Search for the cell housing the specified text and yield its [x, y] center coordinate. 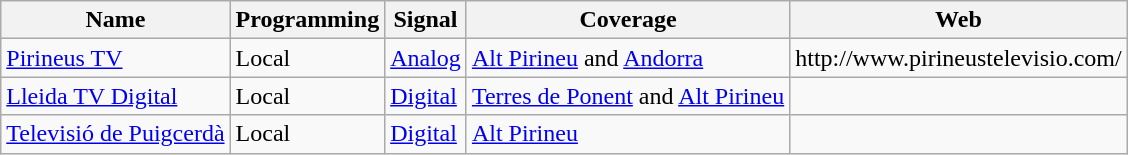
Web [958, 20]
Signal [426, 20]
Name [116, 20]
Alt Pirineu and Andorra [628, 58]
http://www.pirineustelevisio.com/ [958, 58]
Programming [308, 20]
Pirineus TV [116, 58]
Coverage [628, 20]
Terres de Ponent and Alt Pirineu [628, 96]
Alt Pirineu [628, 134]
Lleida TV Digital [116, 96]
Televisió de Puigcerdà [116, 134]
Analog [426, 58]
